Return the (X, Y) coordinate for the center point of the cell that contains the specified text.  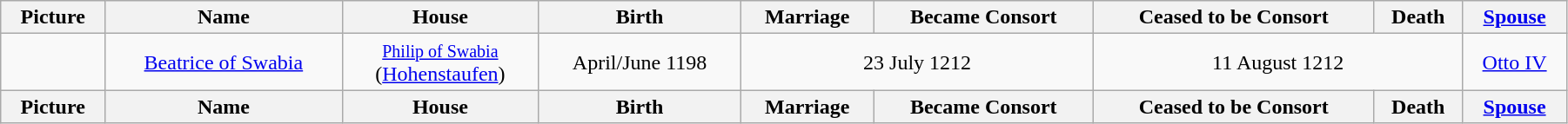
April/June 1198 (640, 62)
Philip of Swabia(Hohenstaufen) (440, 62)
11 August 1212 (1278, 62)
Beatrice of Swabia (224, 62)
23 July 1212 (917, 62)
Otto IV (1515, 62)
